Return the (x, y) coordinate for the center point of the cell that contains the specified text.  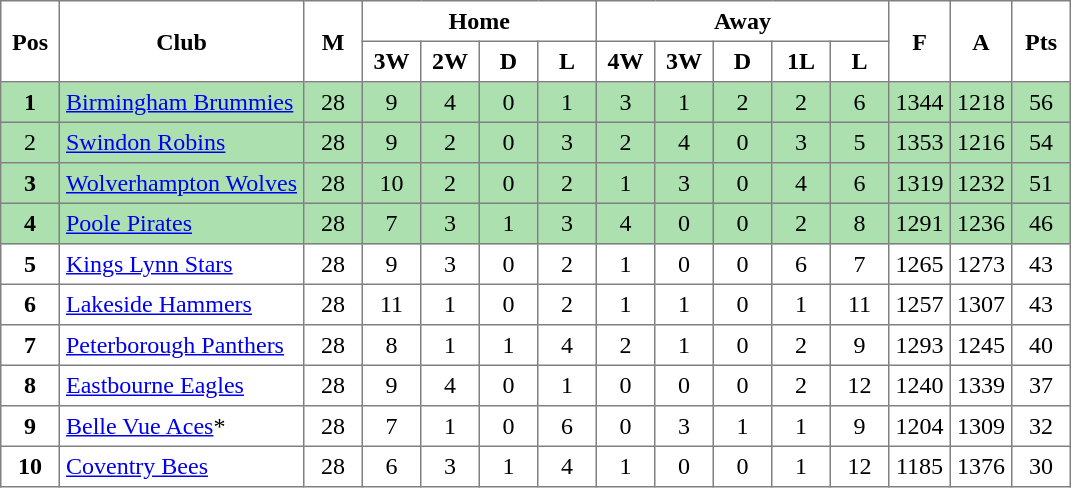
1309 (981, 426)
1307 (981, 304)
46 (1041, 223)
1291 (920, 223)
1216 (981, 142)
Pts (1041, 42)
Home (479, 21)
51 (1041, 183)
Wolverhampton Wolves (181, 183)
F (920, 42)
54 (1041, 142)
1L (801, 61)
M (333, 42)
Swindon Robins (181, 142)
1240 (920, 385)
2W (450, 61)
Eastbourne Eagles (181, 385)
Lakeside Hammers (181, 304)
Belle Vue Aces* (181, 426)
37 (1041, 385)
1353 (920, 142)
1293 (920, 345)
1236 (981, 223)
1376 (981, 466)
1265 (920, 264)
30 (1041, 466)
56 (1041, 102)
Pos (30, 42)
1273 (981, 264)
Club (181, 42)
A (981, 42)
Birmingham Brummies (181, 102)
1204 (920, 426)
1185 (920, 466)
1257 (920, 304)
Peterborough Panthers (181, 345)
1344 (920, 102)
Poole Pirates (181, 223)
1218 (981, 102)
1319 (920, 183)
4W (625, 61)
32 (1041, 426)
1339 (981, 385)
40 (1041, 345)
Away (742, 21)
1232 (981, 183)
Coventry Bees (181, 466)
Kings Lynn Stars (181, 264)
1245 (981, 345)
